Detect which cell encompasses the target text, then output its (x, y) center coordinate. 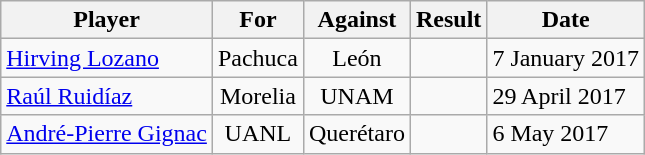
UNAM (356, 96)
Player (107, 20)
7 January 2017 (566, 58)
Result (448, 20)
André-Pierre Gignac (107, 134)
29 April 2017 (566, 96)
For (258, 20)
Morelia (258, 96)
Raúl Ruidíaz (107, 96)
6 May 2017 (566, 134)
Pachuca (258, 58)
León (356, 58)
UANL (258, 134)
Querétaro (356, 134)
Date (566, 20)
Hirving Lozano (107, 58)
Against (356, 20)
